Locate the cell with the specified text and output its (x, y) center coordinate. 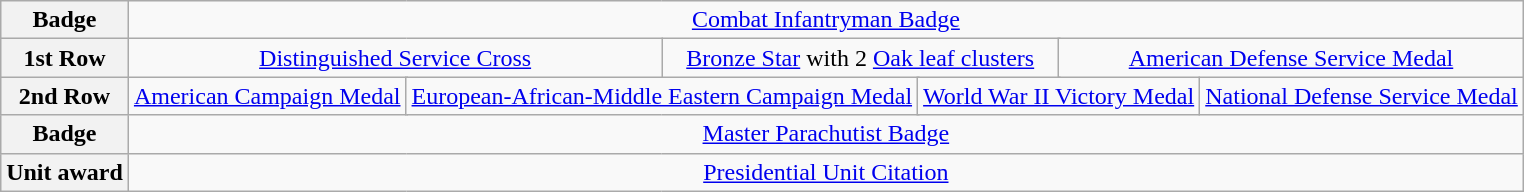
2nd Row (65, 96)
Distinguished Service Cross (394, 58)
Presidential Unit Citation (826, 172)
Unit award (65, 172)
1st Row (65, 58)
National Defense Service Medal (1362, 96)
American Defense Service Medal (1292, 58)
Master Parachutist Badge (826, 134)
Bronze Star with 2 Oak leaf clusters (860, 58)
World War II Victory Medal (1059, 96)
Combat Infantryman Badge (826, 20)
European-African-Middle Eastern Campaign Medal (662, 96)
American Campaign Medal (267, 96)
